Locate the cell with the specified text and output its (X, Y) center coordinate. 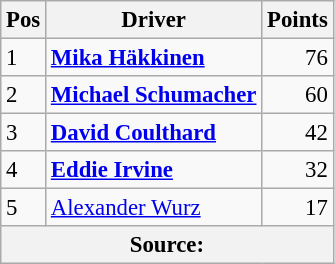
Pos (24, 20)
Alexander Wurz (154, 208)
Mika Häkkinen (154, 58)
Eddie Irvine (154, 170)
3 (24, 133)
Driver (154, 20)
David Coulthard (154, 133)
76 (298, 58)
32 (298, 170)
17 (298, 208)
2 (24, 95)
1 (24, 58)
60 (298, 95)
Points (298, 20)
Michael Schumacher (154, 95)
4 (24, 170)
Source: (167, 245)
42 (298, 133)
5 (24, 208)
